Pinpoint the cell where the given text exists, returning its (x, y) midpoint coordinate. 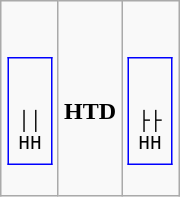
HTD (90, 98)
